Provide the (X, Y) coordinate of the cell's center where the given text is located.  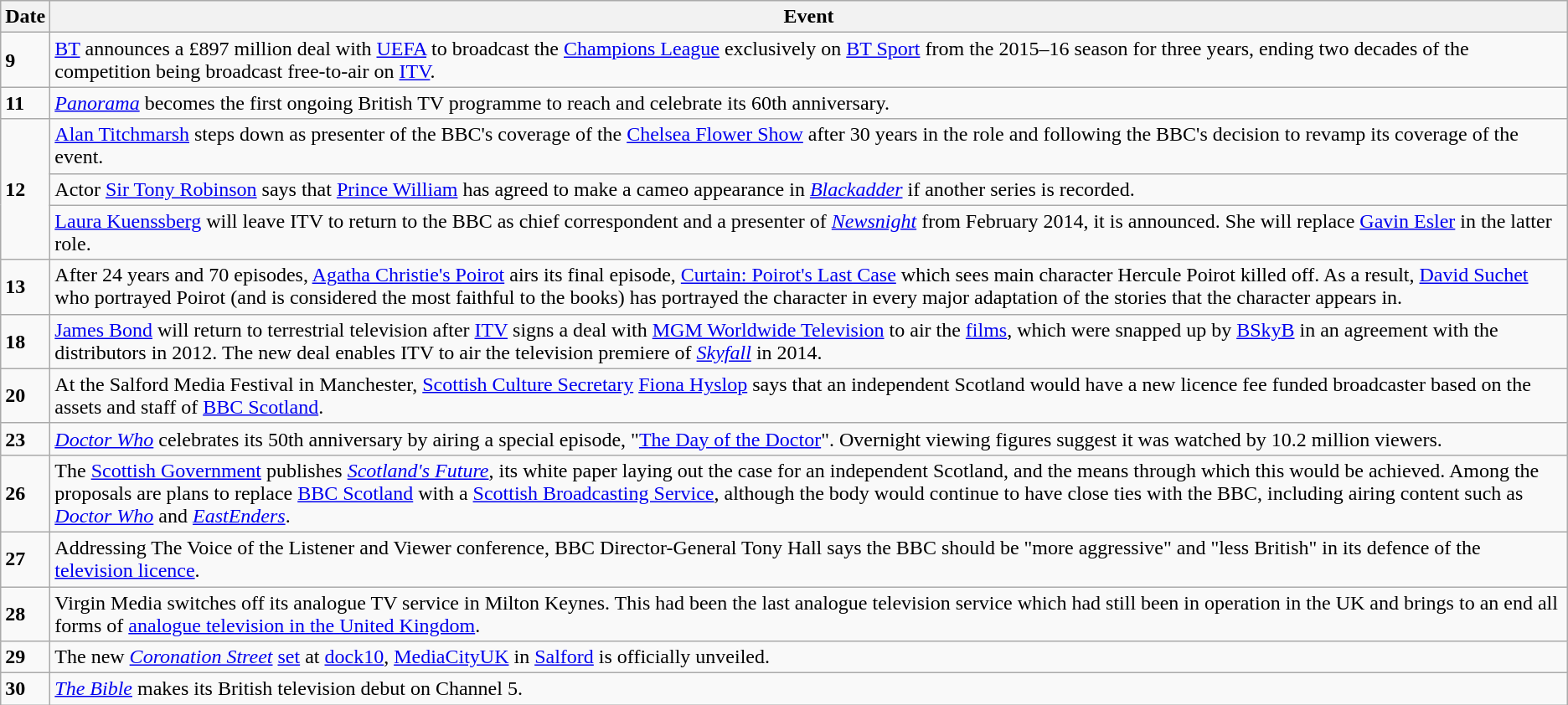
The Bible makes its British television debut on Channel 5. (809, 689)
Date (25, 17)
Event (809, 17)
13 (25, 286)
Actor Sir Tony Robinson says that Prince William has agreed to make a cameo appearance in Blackadder if another series is recorded. (809, 189)
11 (25, 103)
27 (25, 559)
Panorama becomes the first ongoing British TV programme to reach and celebrate its 60th anniversary. (809, 103)
23 (25, 439)
28 (25, 613)
29 (25, 657)
The new Coronation Street set at dock10, MediaCityUK in Salford is officially unveiled. (809, 657)
30 (25, 689)
20 (25, 395)
12 (25, 189)
18 (25, 342)
9 (25, 60)
26 (25, 493)
